Detect which cell encompasses the target text, then output its (X, Y) center coordinate. 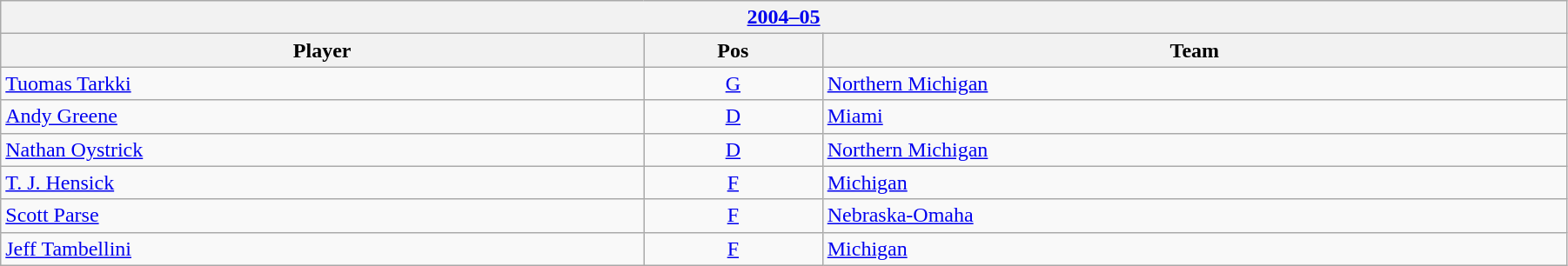
Player (322, 50)
Andy Greene (322, 116)
Miami (1194, 116)
Jeff Tambellini (322, 249)
Tuomas Tarkki (322, 83)
Nathan Oystrick (322, 150)
Scott Parse (322, 216)
T. J. Hensick (322, 183)
2004–05 (784, 17)
G (734, 83)
Team (1194, 50)
Pos (734, 50)
Nebraska-Omaha (1194, 216)
